Pinpoint the cell where the given text exists, returning its (x, y) midpoint coordinate. 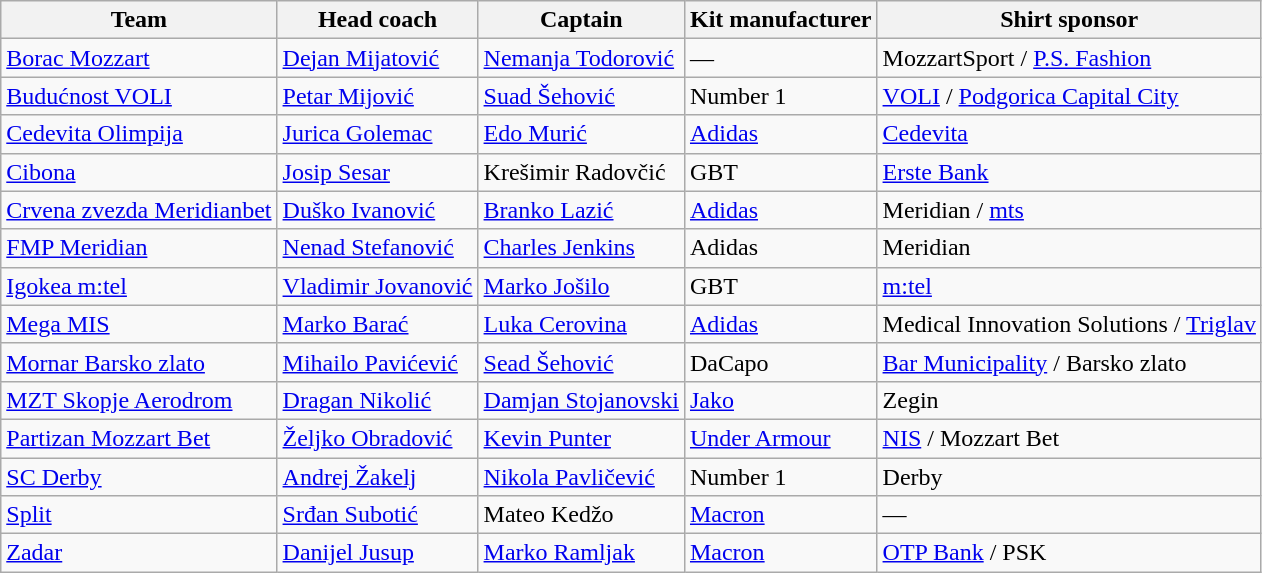
Srđan Subotić (378, 515)
Meridian / mts (1069, 210)
Erste Bank (1069, 172)
Josip Sesar (378, 172)
Shirt sponsor (1069, 20)
Nemanja Todorović (581, 58)
Mateo Kedžo (581, 515)
MZT Skopje Aerodrom (139, 400)
VOLI / Podgorica Capital City (1069, 96)
Danijel Jusup (378, 553)
Derby (1069, 477)
Mornar Barsko zlato (139, 362)
Captain (581, 20)
Dejan Mijatović (378, 58)
Igokea m:tel (139, 286)
Željko Obradović (378, 438)
Charles Jenkins (581, 248)
Petar Mijović (378, 96)
SC Derby (139, 477)
FMP Meridian (139, 248)
Nenad Stefanović (378, 248)
Sead Šehović (581, 362)
Partizan Mozzart Bet (139, 438)
Crvena zvezda Meridianbet (139, 210)
MozzartSport / P.S. Fashion (1069, 58)
Budućnost VOLI (139, 96)
Jako (780, 400)
Marko Ramljak (581, 553)
NIS / Mozzart Bet (1069, 438)
Marko Barać (378, 324)
Branko Lazić (581, 210)
Krešimir Radovčić (581, 172)
Andrej Žakelj (378, 477)
Suad Šehović (581, 96)
Borac Mozzart (139, 58)
Kit manufacturer (780, 20)
Marko Jošilo (581, 286)
m:tel (1069, 286)
Under Armour (780, 438)
DaCapo (780, 362)
Mega MIS (139, 324)
Duško Ivanović (378, 210)
Meridian (1069, 248)
Mihailo Pavićević (378, 362)
Cedevita (1069, 134)
Nikola Pavličević (581, 477)
Luka Cerovina (581, 324)
Kevin Punter (581, 438)
OTP Bank / PSK (1069, 553)
Zadar (139, 553)
Bar Municipality / Barsko zlato (1069, 362)
Vladimir Jovanović (378, 286)
Cibona (139, 172)
Zegin (1069, 400)
Jurica Golemac (378, 134)
Medical Innovation Solutions / Triglav (1069, 324)
Damjan Stojanovski (581, 400)
Head coach (378, 20)
Team (139, 20)
Dragan Nikolić (378, 400)
Edo Murić (581, 134)
Cedevita Olimpija (139, 134)
Split (139, 515)
